Locate the cell with the specified text and output its [x, y] center coordinate. 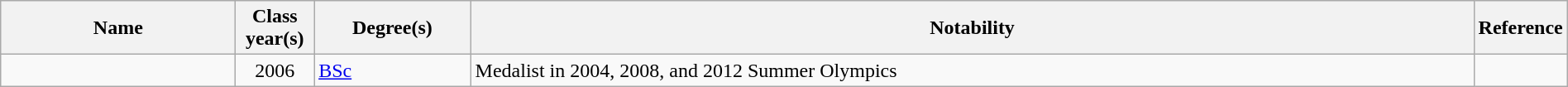
BSc [392, 70]
Class year(s) [275, 28]
Degree(s) [392, 28]
Name [118, 28]
Notability [973, 28]
Reference [1520, 28]
Medalist in 2004, 2008, and 2012 Summer Olympics [973, 70]
2006 [275, 70]
